Return [x, y] of the center of cell containing provided text 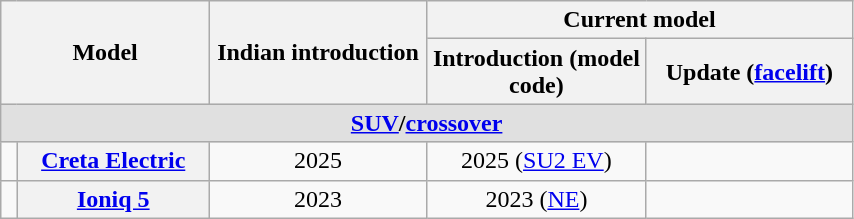
Update (facelift) [749, 72]
Introduction (model code) [537, 72]
2025 [318, 161]
Creta Electric [113, 161]
2025 (SU2 EV) [537, 161]
2023 [318, 199]
Model [106, 52]
Current model [640, 20]
2023 (NE) [537, 199]
Ioniq 5 [113, 199]
SUV/crossover [427, 123]
Indian introduction [318, 52]
